Identify which cell holds the provided text, then report its [X, Y] central coordinate. 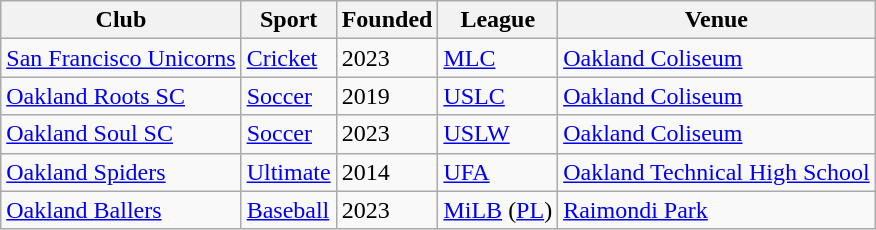
Sport [288, 20]
2014 [387, 172]
Oakland Technical High School [717, 172]
Cricket [288, 58]
USLW [498, 134]
League [498, 20]
MLC [498, 58]
Venue [717, 20]
Oakland Soul SC [121, 134]
Club [121, 20]
MiLB (PL) [498, 210]
San Francisco Unicorns [121, 58]
Oakland Spiders [121, 172]
Oakland Ballers [121, 210]
Oakland Roots SC [121, 96]
USLC [498, 96]
Ultimate [288, 172]
Raimondi Park [717, 210]
2019 [387, 96]
Founded [387, 20]
Baseball [288, 210]
UFA [498, 172]
